Detect which cell encompasses the target text, then output its [x, y] center coordinate. 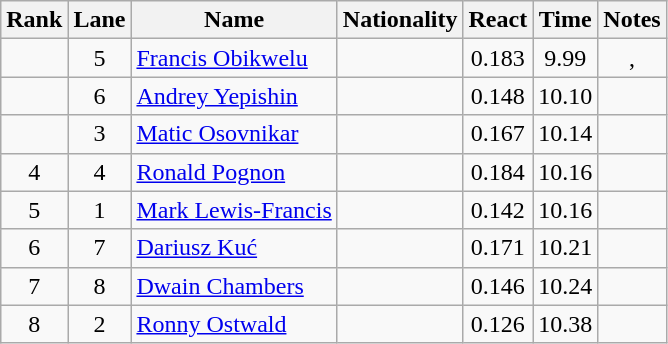
Dwain Chambers [234, 286]
Time [566, 20]
Andrey Yepishin [234, 96]
React [498, 20]
3 [100, 134]
, [632, 58]
Name [234, 20]
0.171 [498, 248]
10.14 [566, 134]
Ronny Ostwald [234, 324]
2 [100, 324]
0.167 [498, 134]
10.21 [566, 248]
10.38 [566, 324]
9.99 [566, 58]
0.148 [498, 96]
0.146 [498, 286]
0.142 [498, 210]
Mark Lewis-Francis [234, 210]
10.10 [566, 96]
Francis Obikwelu [234, 58]
Dariusz Kuć [234, 248]
Ronald Pognon [234, 172]
1 [100, 210]
Nationality [400, 20]
Notes [632, 20]
0.184 [498, 172]
Matic Osovnikar [234, 134]
Rank [34, 20]
0.183 [498, 58]
10.24 [566, 286]
Lane [100, 20]
0.126 [498, 324]
